Pinpoint the cell where the given text exists, returning its [x, y] midpoint coordinate. 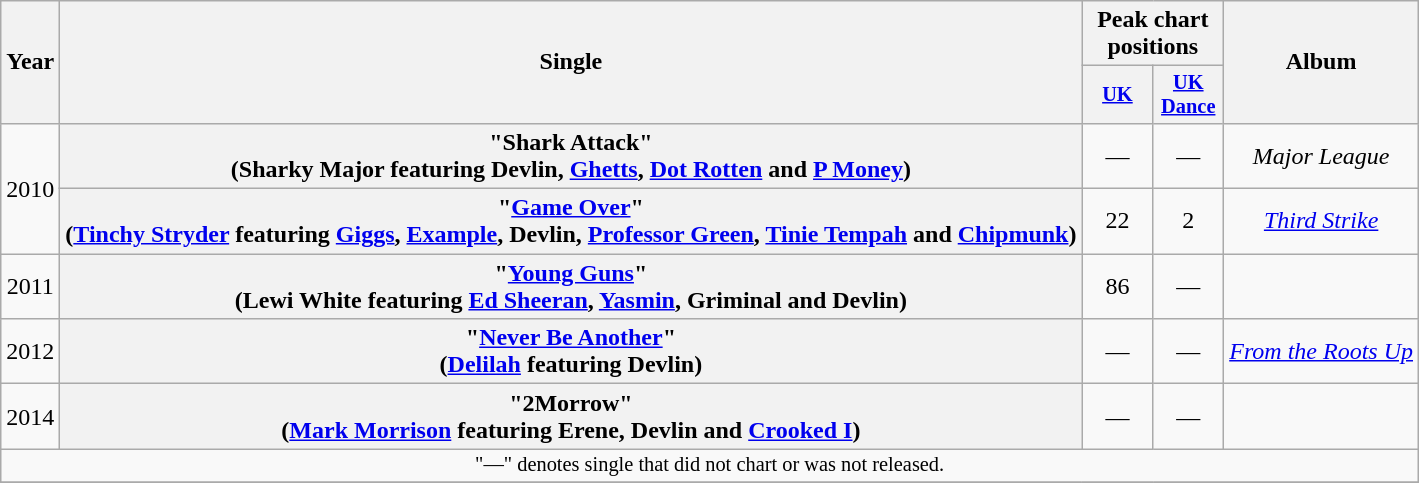
Year [30, 62]
"2Morrow"(Mark Morrison featuring Erene, Devlin and Crooked I) [571, 416]
"Never Be Another"(Delilah featuring Devlin) [571, 352]
Major League [1322, 156]
Single [571, 62]
2011 [30, 286]
22 [1118, 222]
"Shark Attack"(Sharky Major featuring Devlin, Ghetts, Dot Rotten and P Money) [571, 156]
"Young Guns"(Lewi White featuring Ed Sheeran, Yasmin, Griminal and Devlin) [571, 286]
2014 [30, 416]
"—" denotes single that did not chart or was not released. [710, 466]
Album [1322, 62]
Third Strike [1322, 222]
UK [1118, 95]
"Game Over"(Tinchy Stryder featuring Giggs, Example, Devlin, Professor Green, Tinie Tempah and Chipmunk) [571, 222]
86 [1118, 286]
Peak chart positions [1153, 34]
2010 [30, 188]
2012 [30, 352]
From the Roots Up [1322, 352]
UKDance [1188, 95]
2 [1188, 222]
